Locate the cell with the specified text and output its (x, y) center coordinate. 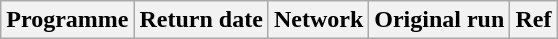
Network (318, 20)
Ref (534, 20)
Original run (440, 20)
Return date (201, 20)
Programme (68, 20)
